Search for the cell housing the specified text and yield its [X, Y] center coordinate. 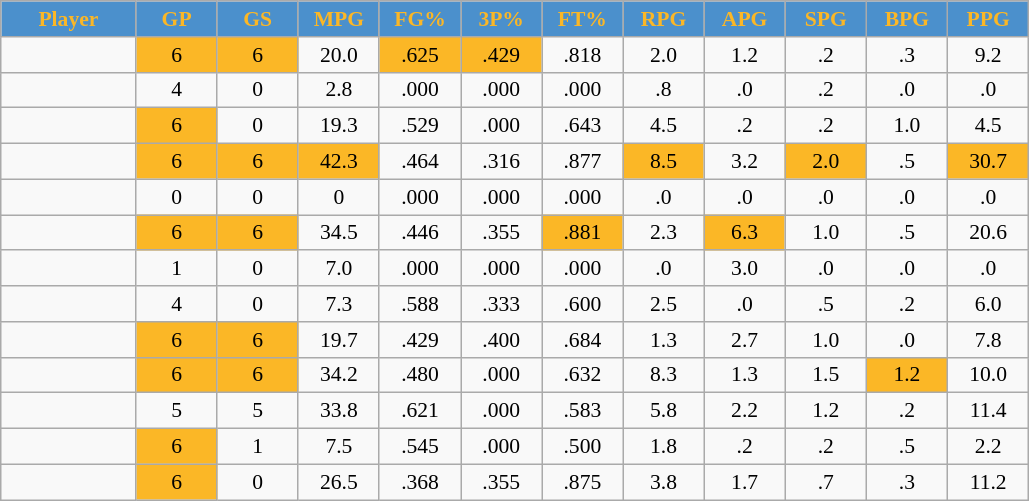
.333 [502, 304]
.632 [582, 375]
.643 [582, 126]
.7 [826, 482]
.684 [582, 340]
34.5 [338, 233]
BPG [906, 19]
RPG [664, 19]
.588 [420, 304]
7.0 [338, 269]
7.5 [338, 447]
.316 [502, 162]
2.8 [338, 90]
30.7 [988, 162]
.600 [582, 304]
19.7 [338, 340]
2.5 [664, 304]
7.3 [338, 304]
7.8 [988, 340]
1.8 [664, 447]
8.3 [664, 375]
SPG [826, 19]
FT% [582, 19]
.368 [420, 482]
34.2 [338, 375]
3P% [502, 19]
MPG [338, 19]
.8 [664, 90]
2.3 [664, 233]
10.0 [988, 375]
.877 [582, 162]
1.7 [744, 482]
20.6 [988, 233]
2.7 [744, 340]
.400 [502, 340]
33.8 [338, 411]
5.8 [664, 411]
11.4 [988, 411]
3.0 [744, 269]
6.0 [988, 304]
.446 [420, 233]
GP [176, 19]
.621 [420, 411]
8.5 [664, 162]
9.2 [988, 55]
.480 [420, 375]
.881 [582, 233]
FG% [420, 19]
1.5 [826, 375]
Player [68, 19]
11.2 [988, 482]
3.8 [664, 482]
.464 [420, 162]
PPG [988, 19]
.545 [420, 447]
.500 [582, 447]
.875 [582, 482]
42.3 [338, 162]
.625 [420, 55]
APG [744, 19]
19.3 [338, 126]
20.0 [338, 55]
.583 [582, 411]
6.3 [744, 233]
.529 [420, 126]
3.2 [744, 162]
GS [258, 19]
.818 [582, 55]
26.5 [338, 482]
